Return the [X, Y] coordinate for the center point of the cell that contains the specified text.  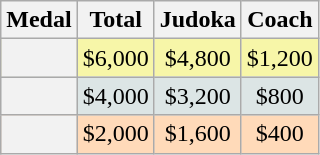
$4,000 [116, 96]
$1,200 [280, 58]
Total [116, 20]
$6,000 [116, 58]
$4,800 [198, 58]
Medal [39, 20]
$3,200 [198, 96]
$2,000 [116, 134]
$1,600 [198, 134]
$800 [280, 96]
Coach [280, 20]
$400 [280, 134]
Judoka [198, 20]
